Locate the cell with the specified text and output its [X, Y] center coordinate. 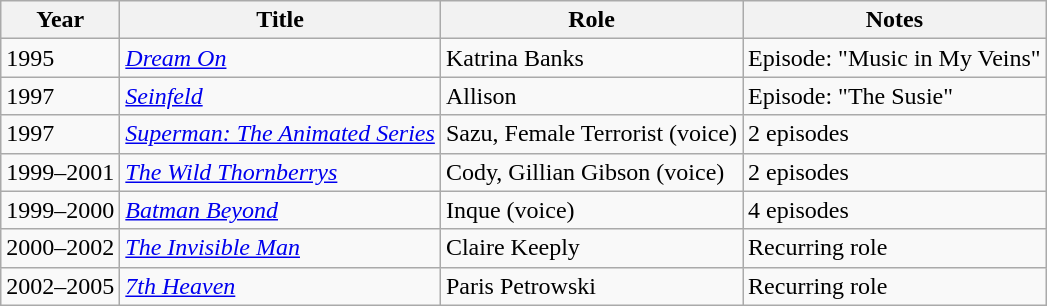
4 episodes [895, 210]
Cody, Gillian Gibson (voice) [591, 172]
1995 [60, 58]
Superman: The Animated Series [280, 134]
The Invisible Man [280, 248]
Inque (voice) [591, 210]
Claire Keeply [591, 248]
2002–2005 [60, 286]
Year [60, 20]
Batman Beyond [280, 210]
Title [280, 20]
Katrina Banks [591, 58]
Episode: "Music in My Veins" [895, 58]
Paris Petrowski [591, 286]
1999–2001 [60, 172]
Allison [591, 96]
Role [591, 20]
1999–2000 [60, 210]
Episode: "The Susie" [895, 96]
Seinfeld [280, 96]
Sazu, Female Terrorist (voice) [591, 134]
2000–2002 [60, 248]
7th Heaven [280, 286]
The Wild Thornberrys [280, 172]
Notes [895, 20]
Dream On [280, 58]
